Identify which cell holds the provided text, then report its (x, y) central coordinate. 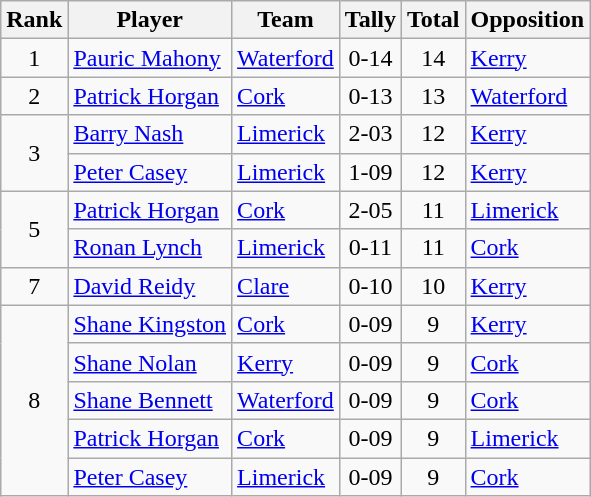
3 (34, 153)
Total (434, 20)
David Reidy (150, 286)
2-03 (370, 134)
7 (34, 286)
14 (434, 58)
Pauric Mahony (150, 58)
1 (34, 58)
Tally (370, 20)
1-09 (370, 172)
Shane Bennett (150, 400)
5 (34, 229)
0-13 (370, 96)
8 (34, 400)
0-11 (370, 248)
Player (150, 20)
Team (286, 20)
Barry Nash (150, 134)
Shane Nolan (150, 362)
0-10 (370, 286)
0-14 (370, 58)
2-05 (370, 210)
Opposition (527, 20)
13 (434, 96)
Clare (286, 286)
Ronan Lynch (150, 248)
Rank (34, 20)
2 (34, 96)
10 (434, 286)
Shane Kingston (150, 324)
